Detect which cell encompasses the target text, then output its [x, y] center coordinate. 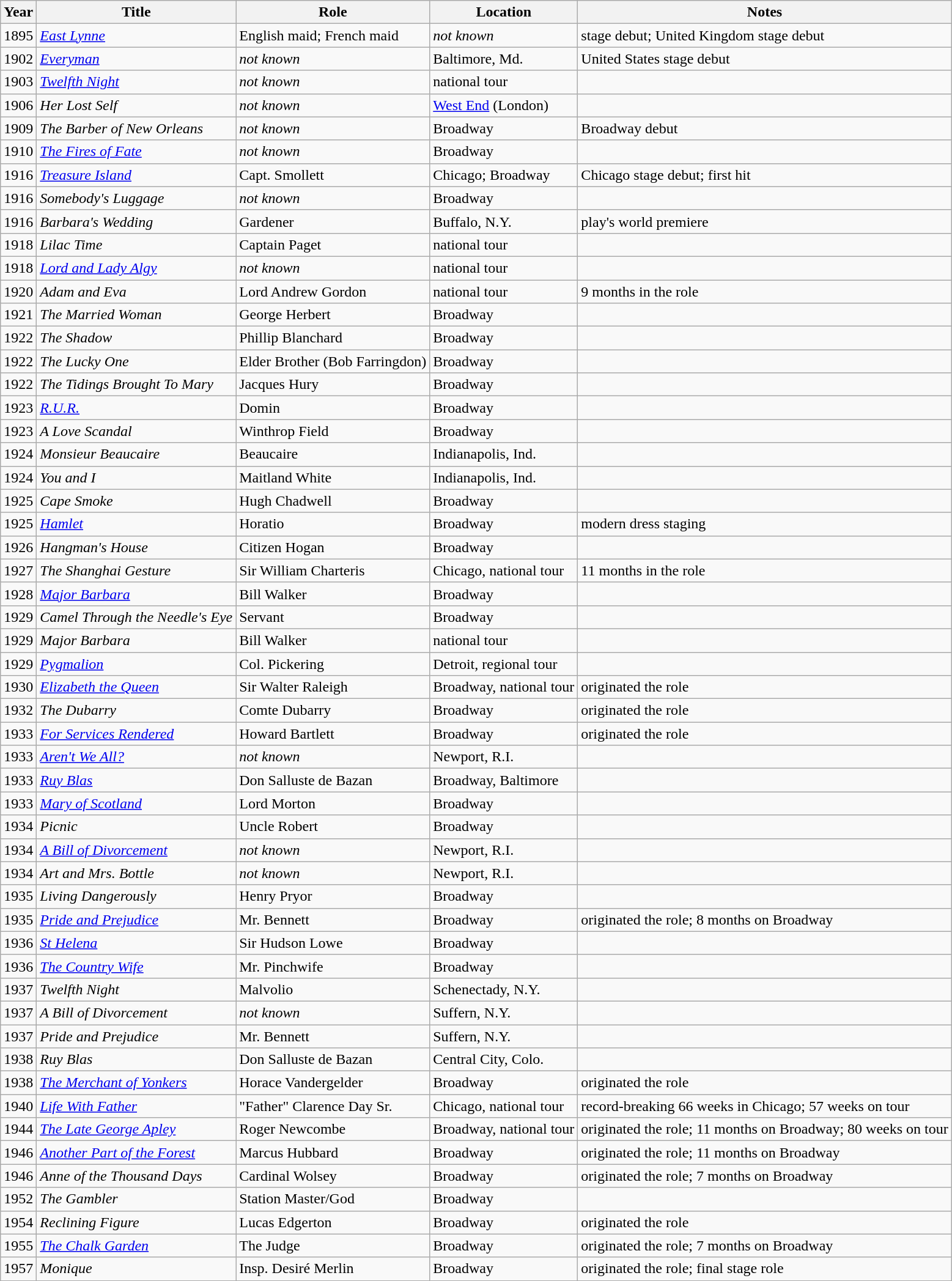
1944 [18, 1129]
Roger Newcombe [333, 1129]
R.U.R. [136, 408]
Anne of the Thousand Days [136, 1176]
Everyman [136, 59]
Picnic [136, 827]
Mr. Pinchwife [333, 966]
1895 [18, 35]
Title [136, 12]
Reclining Figure [136, 1222]
1906 [18, 105]
Camel Through the Needle's Eye [136, 617]
11 months in the role [764, 570]
The Merchant of Yonkers [136, 1083]
Capt. Smollett [333, 175]
1954 [18, 1222]
1910 [18, 152]
The Lucky One [136, 361]
Art and Mrs. Bottle [136, 873]
East Lynne [136, 35]
1902 [18, 59]
Role [333, 12]
Jacques Hury [333, 385]
Hugh Chadwell [333, 501]
The Judge [333, 1246]
The Tidings Brought To Mary [136, 385]
Captain Paget [333, 245]
For Services Rendered [136, 734]
1928 [18, 594]
Comte Dubarry [333, 711]
Broadway, Baltimore [504, 780]
"Father" Clarence Day Sr. [333, 1106]
Sir Hudson Lowe [333, 943]
A Love Scandal [136, 431]
1940 [18, 1106]
West End (London) [504, 105]
play's world premiere [764, 221]
Living Dangerously [136, 896]
Uncle Robert [333, 827]
Henry Pryor [333, 896]
Domin [333, 408]
Year [18, 12]
Horace Vandergelder [333, 1083]
George Herbert [333, 315]
The Barber of New Orleans [136, 128]
Monique [136, 1269]
Lord Morton [333, 803]
United States stage debut [764, 59]
Phillip Blanchard [333, 338]
Adam and Eva [136, 292]
Col. Pickering [333, 663]
1932 [18, 711]
Beaucaire [333, 454]
Lord and Lady Algy [136, 268]
Station Master/God [333, 1199]
Malvolio [333, 989]
Somebody's Luggage [136, 198]
modern dress staging [764, 524]
Baltimore, Md. [504, 59]
1920 [18, 292]
Maitland White [333, 478]
Barbara's Wedding [136, 221]
Treasure Island [136, 175]
Horatio [333, 524]
Lilac Time [136, 245]
Servant [333, 617]
1955 [18, 1246]
Gardener [333, 221]
record-breaking 66 weeks in Chicago; 57 weeks on tour [764, 1106]
Chicago; Broadway [504, 175]
You and I [136, 478]
The Shanghai Gesture [136, 570]
Notes [764, 12]
The Gambler [136, 1199]
Life With Father [136, 1106]
Sir Walter Raleigh [333, 687]
Mary of Scotland [136, 803]
St Helena [136, 943]
Citizen Hogan [333, 547]
stage debut; United Kingdom stage debut [764, 35]
1930 [18, 687]
originated the role; final stage role [764, 1269]
The Fires of Fate [136, 152]
Pygmalion [136, 663]
The Chalk Garden [136, 1246]
originated the role; 11 months on Broadway [764, 1153]
originated the role; 11 months on Broadway; 80 weeks on tour [764, 1129]
Aren't We All? [136, 757]
9 months in the role [764, 292]
1909 [18, 128]
Schenectady, N.Y. [504, 989]
Elizabeth the Queen [136, 687]
Marcus Hubbard [333, 1153]
English maid; French maid [333, 35]
1927 [18, 570]
Monsieur Beaucaire [136, 454]
Howard Bartlett [333, 734]
originated the role; 8 months on Broadway [764, 920]
The Late George Apley [136, 1129]
1903 [18, 82]
1957 [18, 1269]
Another Part of the Forest [136, 1153]
Location [504, 12]
Lord Andrew Gordon [333, 292]
Insp. Desiré Merlin [333, 1269]
The Dubarry [136, 711]
Winthrop Field [333, 431]
Sir William Charteris [333, 570]
Buffalo, N.Y. [504, 221]
Hamlet [136, 524]
The Married Woman [136, 315]
Central City, Colo. [504, 1060]
The Shadow [136, 338]
1952 [18, 1199]
Chicago stage debut; first hit [764, 175]
Lucas Edgerton [333, 1222]
Her Lost Self [136, 105]
Cardinal Wolsey [333, 1176]
Cape Smoke [136, 501]
The Country Wife [136, 966]
Elder Brother (Bob Farringdon) [333, 361]
Detroit, regional tour [504, 663]
1921 [18, 315]
Hangman's House [136, 547]
1926 [18, 547]
Broadway debut [764, 128]
